Search for the cell housing the specified text and yield its [x, y] center coordinate. 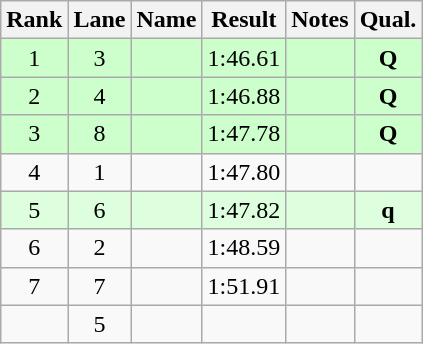
8 [100, 134]
Qual. [388, 20]
1:46.61 [244, 58]
1:47.80 [244, 172]
1:46.88 [244, 96]
1:47.78 [244, 134]
q [388, 210]
1:51.91 [244, 286]
1:48.59 [244, 248]
Result [244, 20]
Name [166, 20]
Rank [34, 20]
Notes [320, 20]
Lane [100, 20]
1:47.82 [244, 210]
